Find where the given text appears and provide that cell's center as [x, y] coordinate. 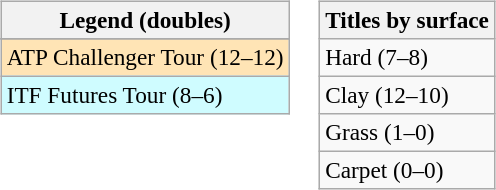
Carpet (0–0) [408, 171]
Titles by surface [408, 20]
Hard (7–8) [408, 57]
Clay (12–10) [408, 95]
ATP Challenger Tour (12–12) [145, 57]
Grass (1–0) [408, 133]
ITF Futures Tour (8–6) [145, 95]
Legend (doubles) [145, 20]
